Extract the [X, Y] coordinate from the center of the cell holding the provided text.  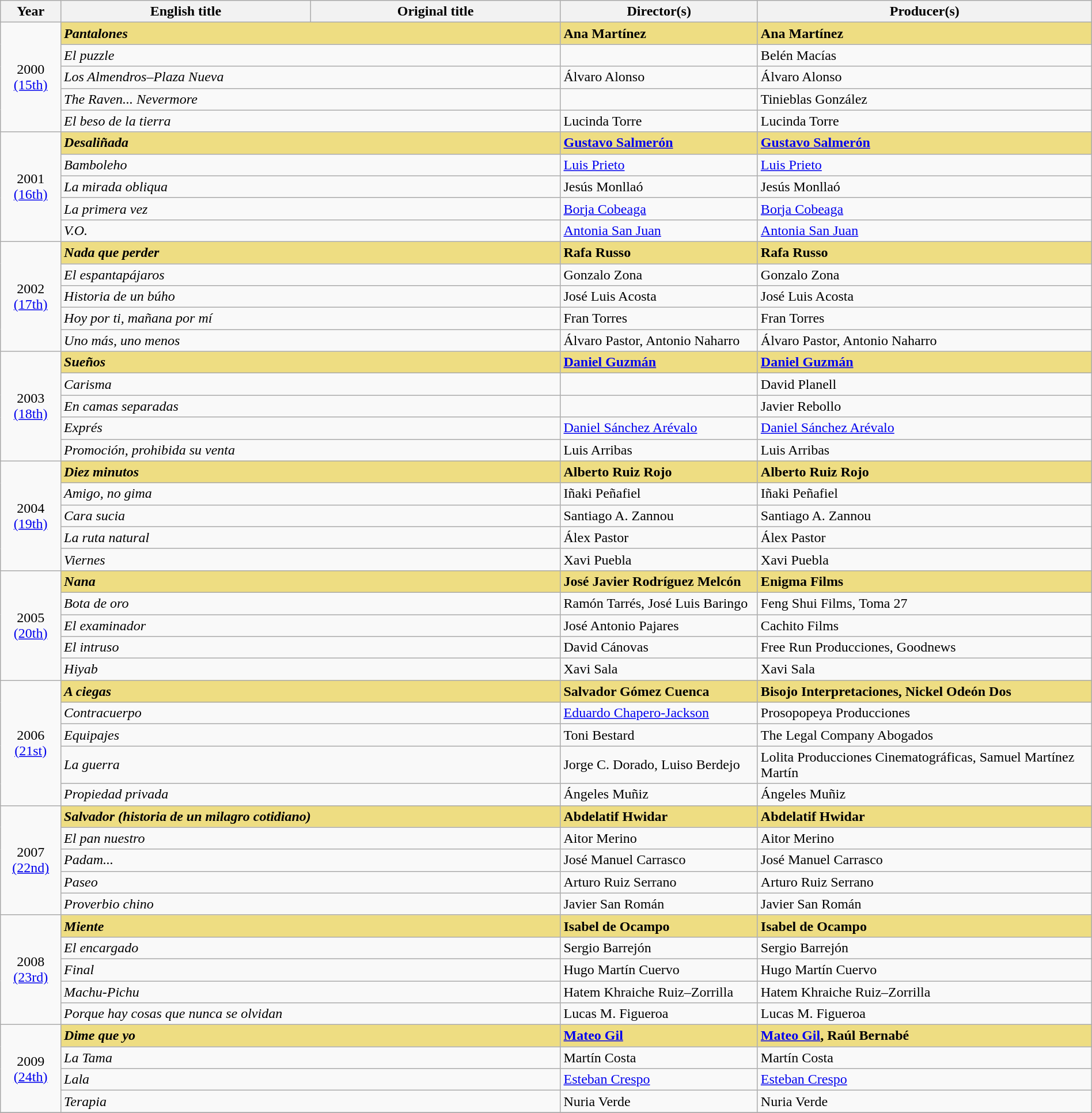
David Cánovas [659, 648]
2004(19th) [31, 516]
2001(16th) [31, 187]
2002(17th) [31, 296]
El examinador [311, 625]
El pan nuestro [311, 838]
En camas separadas [311, 406]
La guerra [311, 765]
Viernes [311, 559]
Original title [435, 12]
Sueños [311, 362]
Desaliñada [311, 143]
Bota de oro [311, 603]
Contracuerpo [311, 713]
Proverbio chino [311, 904]
Ramón Tarrés, José Luis Baringo [659, 603]
A ciegas [311, 691]
2003(18th) [31, 406]
Mateo Gil, Raúl Bernabé [924, 1036]
El intruso [311, 648]
Mateo Gil [659, 1036]
Lala [311, 1080]
Enigma Films [924, 581]
The Legal Company Abogados [924, 735]
Uno más, uno menos [311, 340]
Year [31, 12]
V.O. [311, 230]
2008(23rd) [31, 970]
Pantalones [311, 33]
Exprés [311, 428]
Porque hay cosas que nunca se olvidan [311, 1014]
Producer(s) [924, 12]
Nana [311, 581]
English title [186, 12]
Padam... [311, 860]
Salvador (historia de un milagro cotidiano) [311, 816]
Toni Bestard [659, 735]
La ruta natural [311, 537]
José Javier Rodríguez Melcón [659, 581]
Salvador Gómez Cuenca [659, 691]
El espantapájaros [311, 275]
Feng Shui Films, Toma 27 [924, 603]
Terapia [311, 1101]
La mirada obliqua [311, 187]
Director(s) [659, 12]
El encargado [311, 948]
2009(24th) [31, 1069]
Equipajes [311, 735]
José Antonio Pajares [659, 625]
Propiedad privada [311, 794]
David Planell [924, 384]
La primera vez [311, 209]
La Tama [311, 1058]
Bamboleho [311, 165]
Nada que perder [311, 252]
Belén Macías [924, 55]
Paseo [311, 882]
Final [311, 970]
Jorge C. Dorado, Luiso Berdejo [659, 765]
Prosopopeya Producciones [924, 713]
2007(22nd) [31, 860]
Lolita Producciones Cinematográficas, Samuel Martínez Martín [924, 765]
2000(15th) [31, 77]
Historia de un búho [311, 297]
Dime que yo [311, 1036]
The Raven... Nevermore [311, 99]
Bisojo Interpretaciones, Nickel Odeón Dos [924, 691]
Cara sucia [311, 516]
Free Run Producciones, Goodnews [924, 648]
Hoy por ti, mañana por mí [311, 319]
Eduardo Chapero-Jackson [659, 713]
Amigo, no gima [311, 494]
El puzzle [311, 55]
Machu-Pichu [311, 991]
Miente [311, 926]
2006(21st) [31, 743]
Hiyab [311, 669]
Cachito Films [924, 625]
El beso de la tierra [311, 121]
2005(20th) [31, 625]
Diez minutos [311, 472]
Tinieblas González [924, 99]
Los Almendros–Plaza Nueva [311, 77]
Promoción, prohibida su venta [311, 450]
Javier Rebollo [924, 406]
Carisma [311, 384]
